For the text-containing cell, return its midpoint in [x, y] coordinate format. 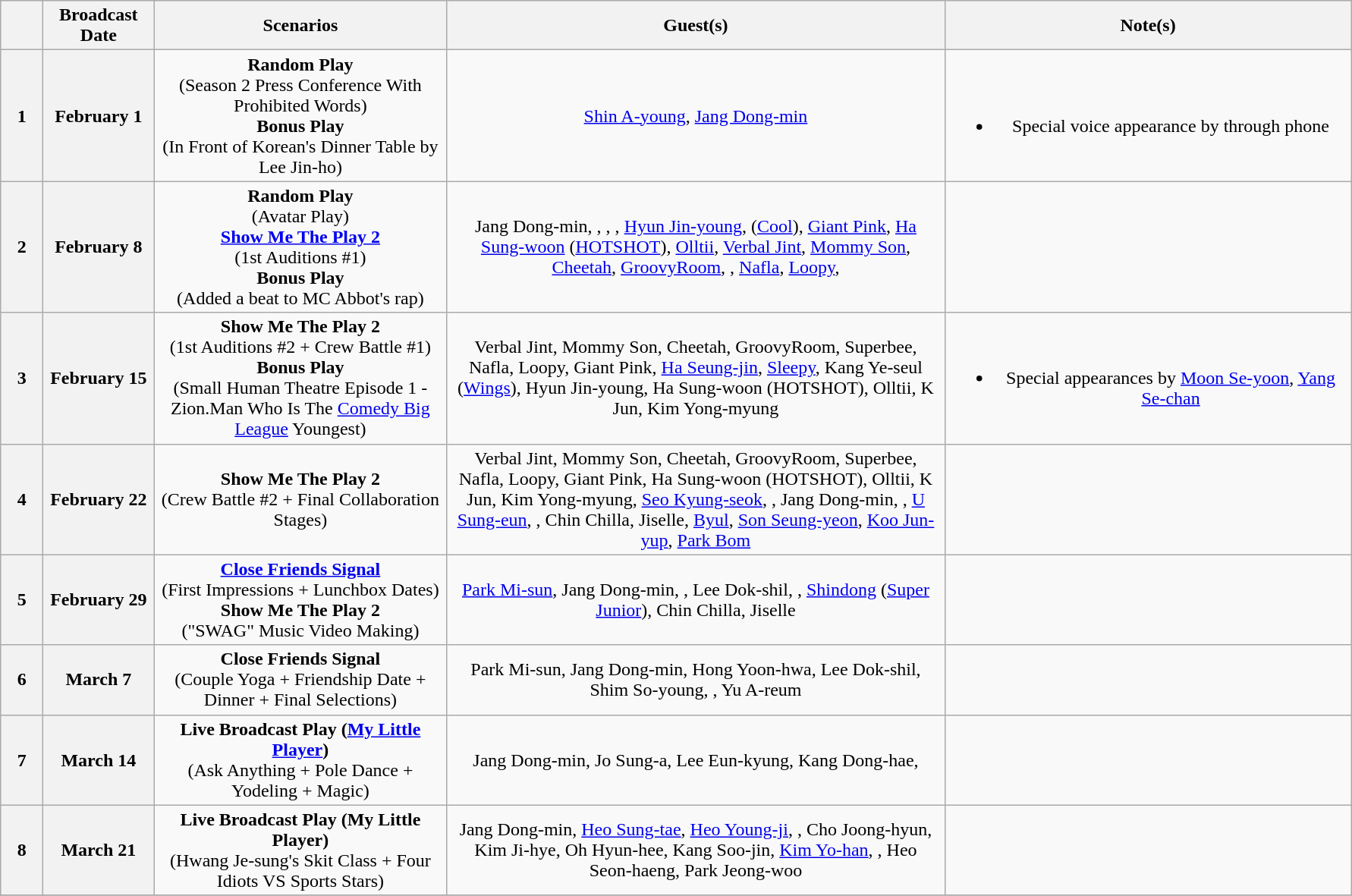
March 14 [99, 760]
March 7 [99, 680]
5 [22, 599]
7 [22, 760]
February 1 [99, 115]
2 [22, 247]
Close Friends Signal(Couple Yoga + Friendship Date + Dinner + Final Selections) [300, 680]
6 [22, 680]
Jang Dong-min, Heo Sung-tae, Heo Young-ji, , Cho Joong-hyun, Kim Ji-hye, Oh Hyun-hee, Kang Soo-jin, Kim Yo-han, , Heo Seon-haeng, Park Jeong-woo [696, 850]
Scenarios [300, 26]
March 21 [99, 850]
Live Broadcast Play (My Little Player)(Ask Anything + Pole Dance + Yodeling + Magic) [300, 760]
Close Friends Signal(First Impressions + Lunchbox Dates)Show Me The Play 2("SWAG" Music Video Making) [300, 599]
Note(s) [1148, 26]
Special appearances by Moon Se-yoon, Yang Se-chan [1148, 378]
8 [22, 850]
Show Me The Play 2(Crew Battle #2 + Final Collaboration Stages) [300, 499]
Guest(s) [696, 26]
4 [22, 499]
Show Me The Play 2(1st Auditions #2 + Crew Battle #1)Bonus Play(Small Human Theatre Episode 1 - Zion.Man Who Is The Comedy Big League Youngest) [300, 378]
3 [22, 378]
Broadcast Date [99, 26]
February 22 [99, 499]
Park Mi-sun, Jang Dong-min, , Lee Dok-shil, , Shindong (Super Junior), Chin Chilla, Jiselle [696, 599]
Jang Dong-min, Jo Sung-a, Lee Eun-kyung, Kang Dong-hae, [696, 760]
Special voice appearance by through phone [1148, 115]
Shin A-young, Jang Dong-min [696, 115]
Live Broadcast Play (My Little Player)(Hwang Je-sung's Skit Class + Four Idiots VS Sports Stars) [300, 850]
February 29 [99, 599]
February 8 [99, 247]
February 15 [99, 378]
1 [22, 115]
Random Play(Season 2 Press Conference With Prohibited Words)Bonus Play(In Front of Korean's Dinner Table by Lee Jin-ho) [300, 115]
Jang Dong-min, , , , Hyun Jin-young, (Cool), Giant Pink, Ha Sung-woon (HOTSHOT), Olltii, Verbal Jint, Mommy Son, Cheetah, GroovyRoom, , Nafla, Loopy, [696, 247]
Park Mi-sun, Jang Dong-min, Hong Yoon-hwa, Lee Dok-shil, Shim So-young, , Yu A-reum [696, 680]
Random Play(Avatar Play)Show Me The Play 2(1st Auditions #1)Bonus Play(Added a beat to MC Abbot's rap) [300, 247]
